Determine the (x, y) coordinate at the center of the cell enclosing the given text.  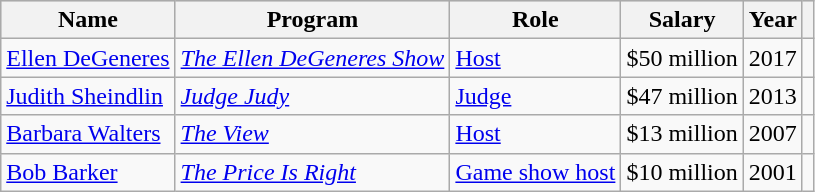
The View (312, 134)
Ellen DeGeneres (88, 58)
Bob Barker (88, 172)
2001 (772, 172)
2013 (772, 96)
The Ellen DeGeneres Show (312, 58)
The Price Is Right (312, 172)
Judith Sheindlin (88, 96)
Judge Judy (312, 96)
$47 million (682, 96)
Judge (536, 96)
2007 (772, 134)
Game show host (536, 172)
Role (536, 20)
Salary (682, 20)
Year (772, 20)
$13 million (682, 134)
$10 million (682, 172)
Barbara Walters (88, 134)
2017 (772, 58)
Name (88, 20)
$50 million (682, 58)
Program (312, 20)
